Identify which cell holds the provided text, then report its (x, y) central coordinate. 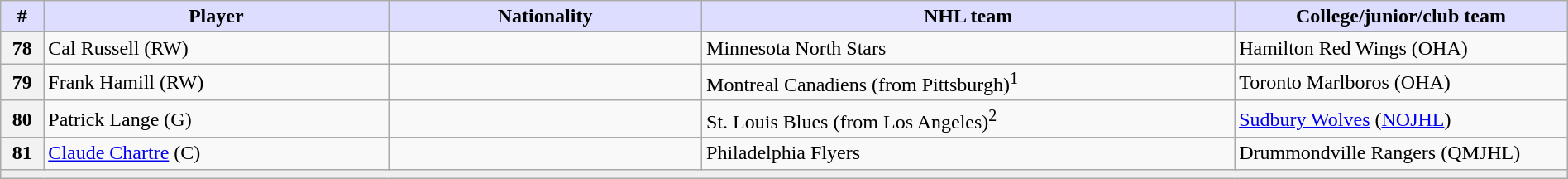
Claude Chartre (C) (217, 153)
Hamilton Red Wings (OHA) (1401, 48)
Player (217, 17)
Sudbury Wolves (NOJHL) (1401, 119)
College/junior/club team (1401, 17)
NHL team (968, 17)
Montreal Canadiens (from Pittsburgh)1 (968, 83)
St. Louis Blues (from Los Angeles)2 (968, 119)
79 (22, 83)
Philadelphia Flyers (968, 153)
80 (22, 119)
81 (22, 153)
Toronto Marlboros (OHA) (1401, 83)
Nationality (546, 17)
Frank Hamill (RW) (217, 83)
Cal Russell (RW) (217, 48)
Patrick Lange (G) (217, 119)
# (22, 17)
Drummondville Rangers (QMJHL) (1401, 153)
Minnesota North Stars (968, 48)
78 (22, 48)
